From the cell containing the given text, extract its center point as (X, Y) coordinate. 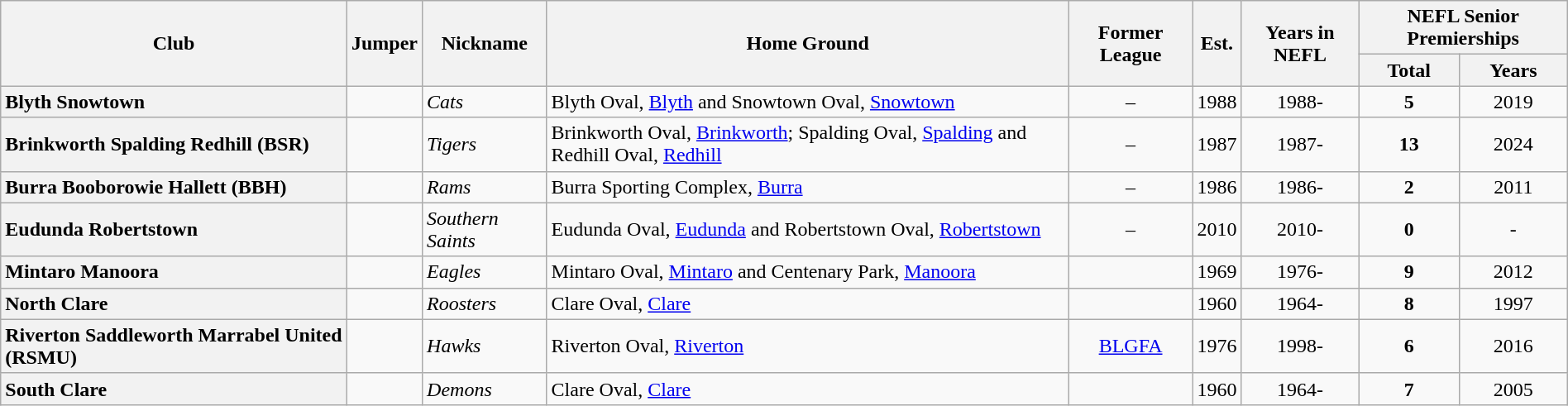
Eudunda Robertstown (174, 230)
5 (1409, 102)
Demons (485, 389)
1998- (1300, 346)
1988- (1300, 102)
Burra Sporting Complex, Burra (807, 187)
0 (1409, 230)
Mintaro Oval, Mintaro and Centenary Park, Manoora (807, 272)
1969 (1217, 272)
1986- (1300, 187)
Rams (485, 187)
North Clare (174, 303)
1976- (1300, 272)
8 (1409, 303)
Former League (1131, 43)
1976 (1217, 346)
1986 (1217, 187)
- (1513, 230)
Roosters (485, 303)
1987- (1300, 144)
Eagles (485, 272)
Club (174, 43)
2024 (1513, 144)
Tigers (485, 144)
Hawks (485, 346)
13 (1409, 144)
Jumper (384, 43)
2010- (1300, 230)
Brinkworth Oval, Brinkworth; Spalding Oval, Spalding and Redhill Oval, Redhill (807, 144)
NEFL Senior Premierships (1463, 28)
Mintaro Manoora (174, 272)
2 (1409, 187)
South Clare (174, 389)
Riverton Saddleworth Marrabel United (RSMU) (174, 346)
BLGFA (1131, 346)
Burra Booborowie Hallett (BBH) (174, 187)
Total (1409, 70)
Southern Saints (485, 230)
6 (1409, 346)
1997 (1513, 303)
Est. (1217, 43)
1987 (1217, 144)
Years (1513, 70)
Blyth Snowtown (174, 102)
2010 (1217, 230)
9 (1409, 272)
7 (1409, 389)
Cats (485, 102)
1988 (1217, 102)
Brinkworth Spalding Redhill (BSR) (174, 144)
Blyth Oval, Blyth and Snowtown Oval, Snowtown (807, 102)
Home Ground (807, 43)
2005 (1513, 389)
Nickname (485, 43)
2012 (1513, 272)
2011 (1513, 187)
Riverton Oval, Riverton (807, 346)
Years in NEFL (1300, 43)
Eudunda Oval, Eudunda and Robertstown Oval, Robertstown (807, 230)
2016 (1513, 346)
2019 (1513, 102)
